Scan for the cell matching the given text and deliver its (X, Y) coordinate at center. 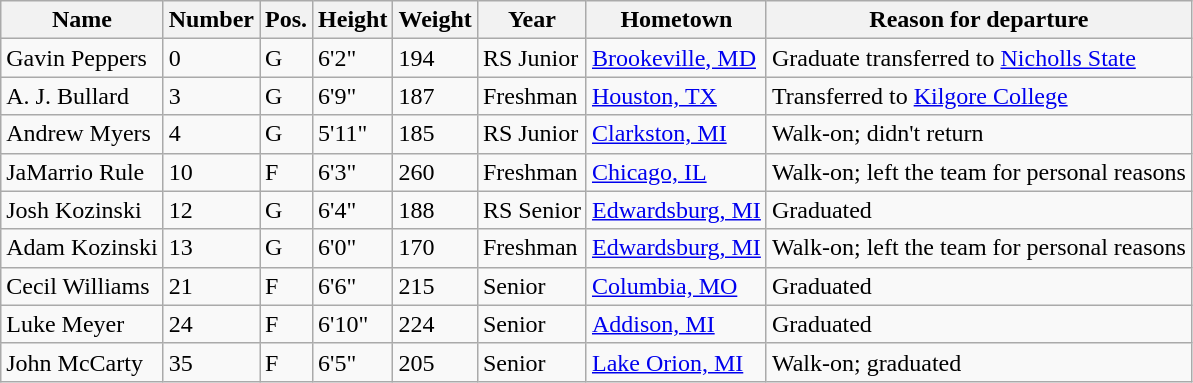
Name (82, 20)
RS Senior (532, 210)
10 (211, 172)
Andrew Myers (82, 134)
John McCarty (82, 362)
Luke Meyer (82, 324)
13 (211, 248)
Brookeville, MD (676, 58)
5'11" (353, 134)
0 (211, 58)
260 (435, 172)
185 (435, 134)
24 (211, 324)
Josh Kozinski (82, 210)
Graduate transferred to Nicholls State (978, 58)
6'3" (353, 172)
6'2" (353, 58)
Clarkston, MI (676, 134)
35 (211, 362)
215 (435, 286)
187 (435, 96)
Adam Kozinski (82, 248)
4 (211, 134)
6'4" (353, 210)
6'10" (353, 324)
Cecil Williams (82, 286)
Houston, TX (676, 96)
3 (211, 96)
Walk-on; graduated (978, 362)
12 (211, 210)
205 (435, 362)
Walk-on; didn't return (978, 134)
224 (435, 324)
6'5" (353, 362)
Weight (435, 20)
A. J. Bullard (82, 96)
Transferred to Kilgore College (978, 96)
21 (211, 286)
188 (435, 210)
Reason for departure (978, 20)
JaMarrio Rule (82, 172)
Number (211, 20)
Columbia, MO (676, 286)
Pos. (286, 20)
Hometown (676, 20)
Lake Orion, MI (676, 362)
170 (435, 248)
Gavin Peppers (82, 58)
6'6" (353, 286)
Addison, MI (676, 324)
Chicago, IL (676, 172)
194 (435, 58)
6'0" (353, 248)
6'9" (353, 96)
Height (353, 20)
Year (532, 20)
